Scan for the cell matching the given text and deliver its (x, y) coordinate at center. 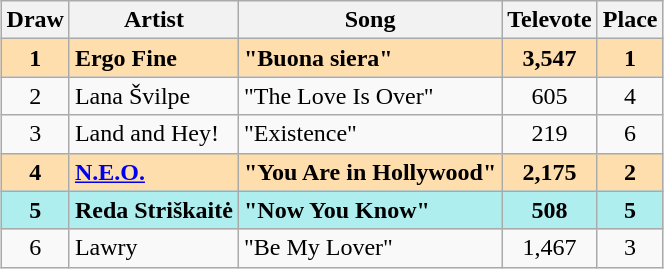
508 (550, 210)
2,175 (550, 172)
N.E.O. (154, 172)
"Buona siera" (370, 58)
Place (630, 20)
219 (550, 134)
"Existence" (370, 134)
"You Are in Hollywood" (370, 172)
Song (370, 20)
"Now You Know" (370, 210)
Artist (154, 20)
Ergo Fine (154, 58)
Reda Striškaitė (154, 210)
Land and Hey! (154, 134)
Draw (35, 20)
Lawry (154, 248)
1,467 (550, 248)
3,547 (550, 58)
Televote (550, 20)
Lana Švilpe (154, 96)
"The Love Is Over" (370, 96)
605 (550, 96)
"Be My Lover" (370, 248)
